Output the (x, y) coordinate of the center of the cell containing the given text.  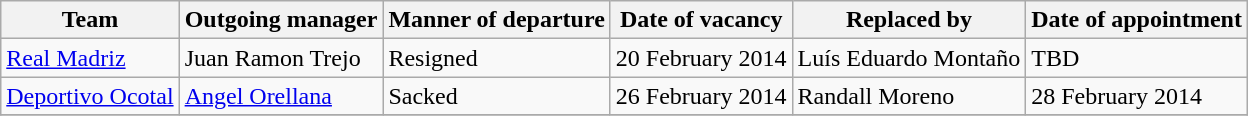
Angel Orellana (281, 96)
Date of appointment (1137, 20)
Sacked (496, 96)
Team (90, 20)
26 February 2014 (701, 96)
20 February 2014 (701, 58)
TBD (1137, 58)
Manner of departure (496, 20)
Deportivo Ocotal (90, 96)
Date of vacancy (701, 20)
Replaced by (909, 20)
Outgoing manager (281, 20)
Randall Moreno (909, 96)
Resigned (496, 58)
Real Madriz (90, 58)
28 February 2014 (1137, 96)
Luís Eduardo Montaño (909, 58)
Juan Ramon Trejo (281, 58)
